Pinpoint the cell where the given text exists, returning its [x, y] midpoint coordinate. 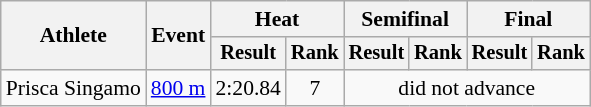
Prisca Singamo [74, 88]
Final [528, 19]
2:20.84 [248, 88]
Athlete [74, 36]
did not advance [467, 88]
Semifinal [406, 19]
Event [178, 36]
Heat [276, 19]
7 [315, 88]
800 m [178, 88]
